From the cell containing the given text, extract its center point as [X, Y] coordinate. 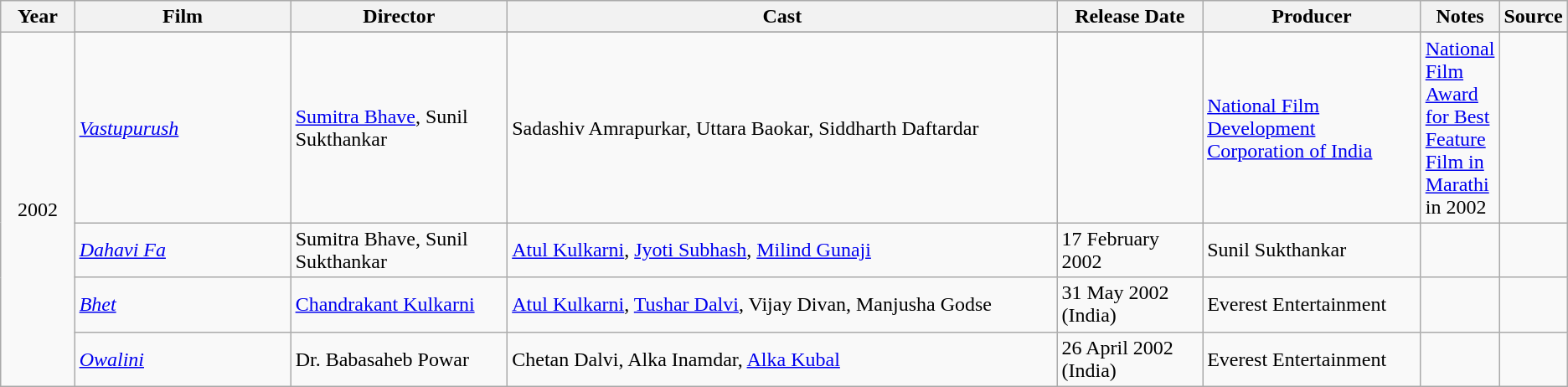
Owalini [183, 359]
Film [183, 17]
Notes [1460, 17]
31 May 2002 (India) [1130, 305]
17 February 2002 [1130, 250]
National Film Development Corporation of India [1312, 127]
Dahavi Fa [183, 250]
Source [1533, 17]
Atul Kulkarni, Tushar Dalvi, Vijay Divan, Manjusha Godse [782, 305]
Producer [1312, 17]
National Film Award for Best Feature Film in Marathi in 2002 [1460, 127]
Director [399, 17]
Sadashiv Amrapurkar, Uttara Baokar, Siddharth Daftardar [782, 127]
Cast [782, 17]
Chetan Dalvi, Alka Inamdar, Alka Kubal [782, 359]
26 April 2002 (India) [1130, 359]
Release Date [1130, 17]
2002 [38, 209]
Chandrakant Kulkarni [399, 305]
Dr. Babasaheb Powar [399, 359]
Year [38, 17]
Bhet [183, 305]
Vastupurush [183, 127]
Sunil Sukthankar [1312, 250]
Atul Kulkarni, Jyoti Subhash, Milind Gunaji [782, 250]
